Extract the (X, Y) coordinate from the center of the cell holding the provided text.  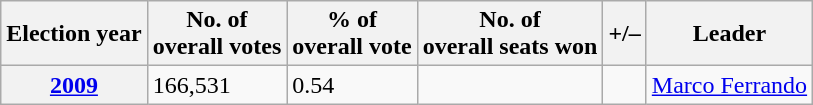
0.54 (352, 85)
Marco Ferrando (729, 85)
No. ofoverall seats won (510, 34)
No. ofoverall votes (217, 34)
% ofoverall vote (352, 34)
2009 (74, 85)
Leader (729, 34)
Election year (74, 34)
+/– (624, 34)
166,531 (217, 85)
